Return (X, Y) of the center of cell containing provided text 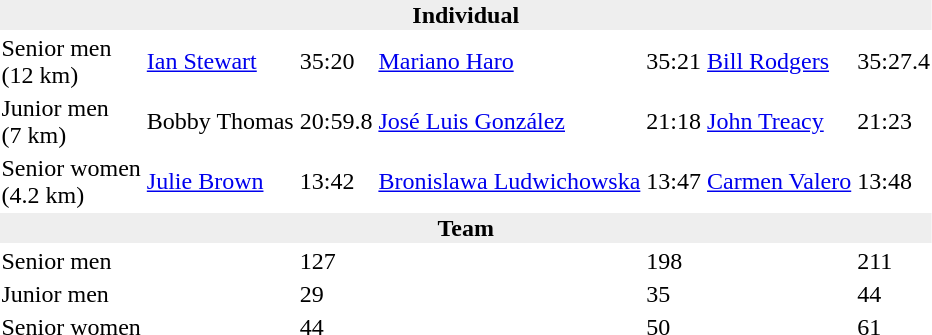
José Luis González (510, 122)
Individual (466, 15)
Junior men (71, 294)
35 (674, 294)
20:59.8 (336, 122)
Team (466, 228)
29 (336, 294)
35:27.4 (894, 62)
198 (674, 261)
13:48 (894, 182)
Senior men (71, 261)
35:21 (674, 62)
Mariano Haro (510, 62)
Senior women(4.2 km) (71, 182)
Senior men(12 km) (71, 62)
Ian Stewart (220, 62)
35:20 (336, 62)
21:18 (674, 122)
John Treacy (780, 122)
Bill Rodgers (780, 62)
211 (894, 261)
Junior men(7 km) (71, 122)
127 (336, 261)
Bobby Thomas (220, 122)
44 (894, 294)
13:42 (336, 182)
Bronislawa Ludwichowska (510, 182)
Julie Brown (220, 182)
21:23 (894, 122)
Carmen Valero (780, 182)
13:47 (674, 182)
